Scan for the cell matching the given text and deliver its [X, Y] coordinate at center. 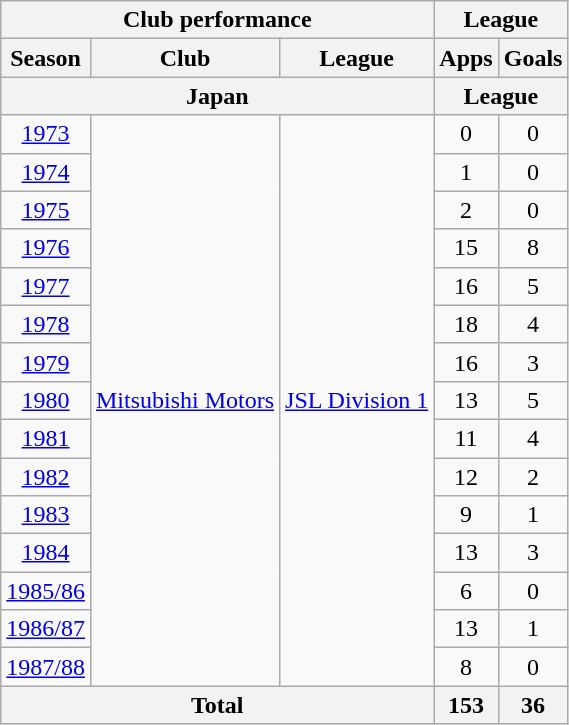
1984 [46, 553]
1981 [46, 438]
1974 [46, 172]
9 [466, 515]
1973 [46, 134]
JSL Division 1 [357, 400]
Apps [466, 58]
1985/86 [46, 591]
1979 [46, 362]
11 [466, 438]
1976 [46, 248]
Total [218, 705]
Goals [533, 58]
1982 [46, 477]
Japan [218, 96]
18 [466, 324]
Season [46, 58]
1977 [46, 286]
Club performance [218, 20]
Club [184, 58]
6 [466, 591]
1978 [46, 324]
15 [466, 248]
1987/88 [46, 667]
1983 [46, 515]
12 [466, 477]
153 [466, 705]
1980 [46, 400]
1975 [46, 210]
Mitsubishi Motors [184, 400]
1986/87 [46, 629]
36 [533, 705]
